Search for the cell housing the specified text and yield its [X, Y] center coordinate. 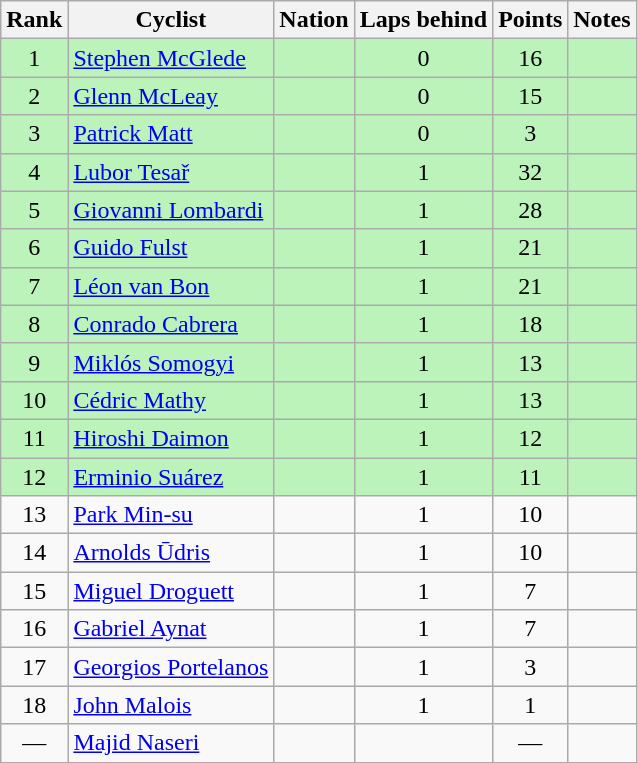
4 [34, 172]
17 [34, 667]
Majid Naseri [171, 743]
Giovanni Lombardi [171, 210]
9 [34, 362]
Conrado Cabrera [171, 324]
Léon van Bon [171, 286]
Points [530, 20]
Park Min-su [171, 515]
Rank [34, 20]
32 [530, 172]
14 [34, 553]
Gabriel Aynat [171, 629]
8 [34, 324]
Patrick Matt [171, 134]
5 [34, 210]
28 [530, 210]
Arnolds Ūdris [171, 553]
Erminio Suárez [171, 477]
Cédric Mathy [171, 400]
Miklós Somogyi [171, 362]
Glenn McLeay [171, 96]
Notes [602, 20]
Miguel Droguett [171, 591]
John Malois [171, 705]
Cyclist [171, 20]
Nation [314, 20]
Lubor Tesař [171, 172]
Guido Fulst [171, 248]
6 [34, 248]
Georgios Portelanos [171, 667]
Stephen McGlede [171, 58]
Hiroshi Daimon [171, 438]
2 [34, 96]
Laps behind [423, 20]
